Provide the (X, Y) coordinate of the cell's center where the given text is located.  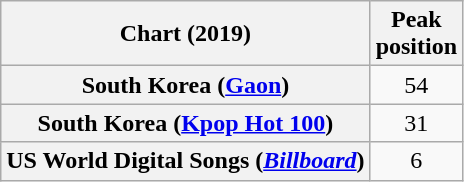
South Korea (Gaon) (186, 85)
Peakposition (416, 34)
US World Digital Songs (Billboard) (186, 161)
Chart (2019) (186, 34)
6 (416, 161)
31 (416, 123)
South Korea (Kpop Hot 100) (186, 123)
54 (416, 85)
